Extract the (X, Y) coordinate from the center of the cell holding the provided text.  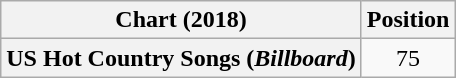
US Hot Country Songs (Billboard) (181, 58)
Position (408, 20)
75 (408, 58)
Chart (2018) (181, 20)
